Extract the (x, y) coordinate from the center of the cell holding the provided text.  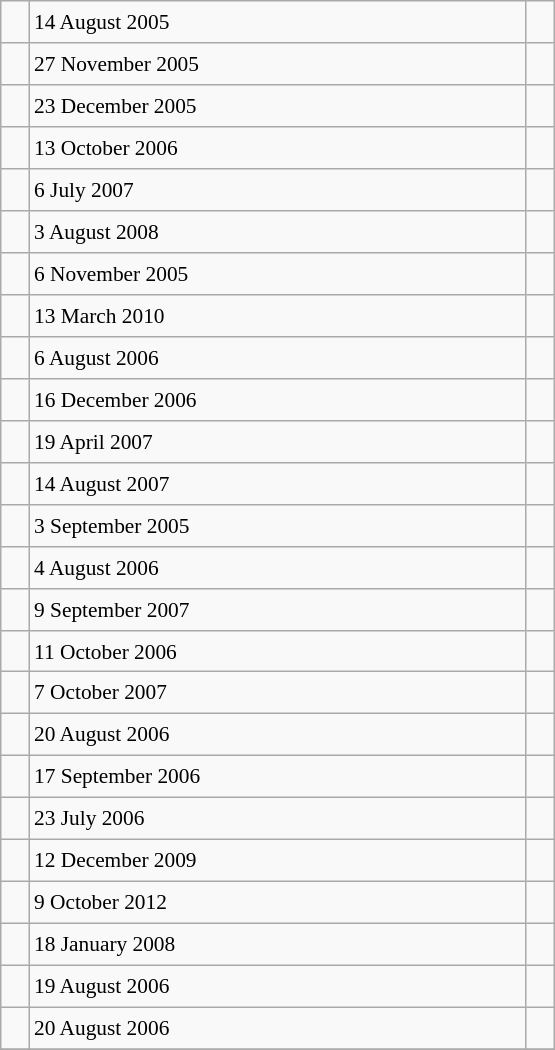
14 August 2005 (278, 22)
13 March 2010 (278, 316)
3 August 2008 (278, 232)
23 December 2005 (278, 106)
18 January 2008 (278, 945)
6 July 2007 (278, 190)
16 December 2006 (278, 399)
9 October 2012 (278, 903)
12 December 2009 (278, 861)
6 November 2005 (278, 274)
17 September 2006 (278, 777)
23 July 2006 (278, 819)
6 August 2006 (278, 358)
4 August 2006 (278, 567)
3 September 2005 (278, 525)
11 October 2006 (278, 651)
14 August 2007 (278, 483)
27 November 2005 (278, 64)
9 September 2007 (278, 609)
19 August 2006 (278, 986)
7 October 2007 (278, 693)
13 October 2006 (278, 148)
19 April 2007 (278, 441)
